From the cell containing the given text, extract its center point as (X, Y) coordinate. 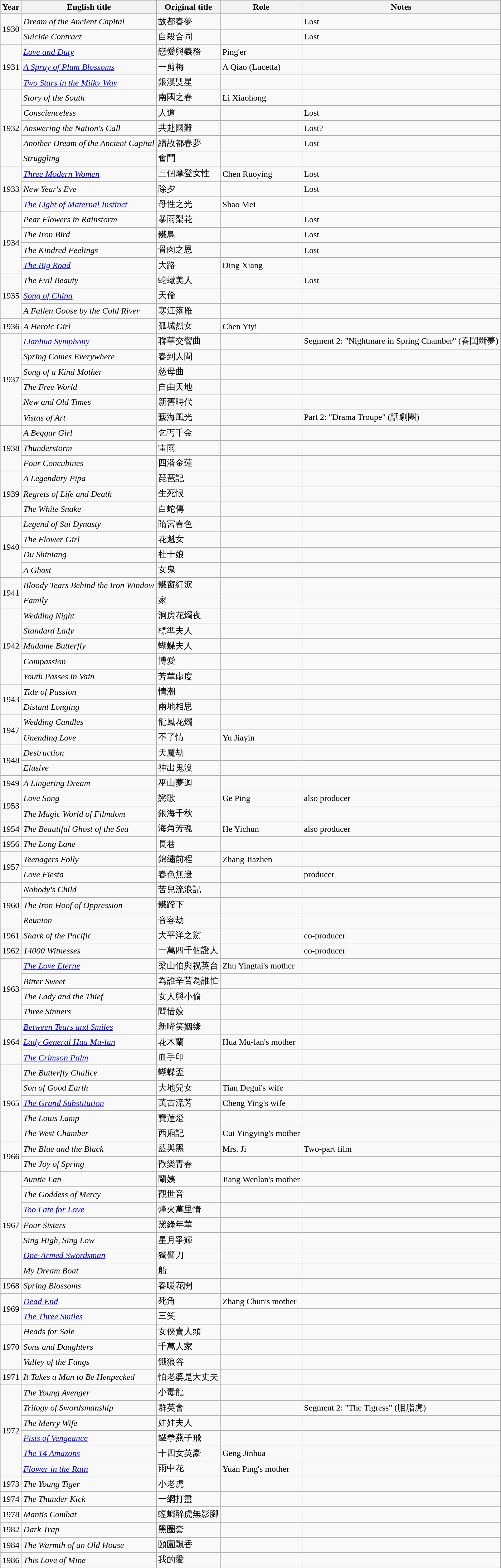
Wedding Night (89, 616)
1936 (11, 326)
Dead End (89, 1301)
蝴蝶盃 (188, 1073)
共赴國難 (188, 128)
Geng Jinhua (261, 1454)
Notes (402, 7)
群英會 (188, 1408)
Original title (188, 7)
白蛇傳 (188, 509)
鐵蹄下 (188, 905)
1933 (11, 189)
1939 (11, 494)
Answering the Nation's Call (89, 128)
家 (188, 601)
Son of Good Earth (89, 1088)
新啼笑姻緣 (188, 1027)
娃娃夫人 (188, 1423)
寒江落雁 (188, 311)
A Legendary Pipa (89, 479)
Legend of Sui Dynasty (89, 524)
Spring Comes Everywhere (89, 356)
天倫 (188, 296)
烽火萬里情 (188, 1210)
A Beggar Girl (89, 433)
Love Fiesta (89, 875)
兩地相思 (188, 707)
銀漢雙星 (188, 82)
1961 (11, 936)
雨中花 (188, 1469)
頤園飄香 (188, 1545)
The Butterfly Chalice (89, 1073)
The Blue and the Black (89, 1149)
Li Xiaohong (261, 98)
Mrs. Ji (261, 1149)
Dream of the Ancient Capital (89, 21)
1971 (11, 1377)
暴雨梨花 (188, 220)
1943 (11, 699)
怕老婆是大丈夫 (188, 1377)
1940 (11, 547)
A Lingering Dream (89, 783)
奮鬥 (188, 159)
1931 (11, 67)
女俠賣人頭 (188, 1331)
Bitter Sweet (89, 981)
春到人間 (188, 356)
A Qiao (Lucetta) (261, 67)
14000 Witnesses (89, 951)
餓狼谷 (188, 1362)
This Love of Mine (89, 1560)
Distant Longing (89, 707)
龍鳳花燭 (188, 722)
故都春夢 (188, 21)
1970 (11, 1347)
The Beautiful Ghost of the Sea (89, 829)
The Big Road (89, 266)
The Grand Substitution (89, 1103)
孤城烈女 (188, 326)
The Long Lane (89, 844)
Suicide Contract (89, 37)
1942 (11, 646)
1947 (11, 730)
除夕 (188, 189)
The Lotus Lamp (89, 1118)
苦兒流浪記 (188, 890)
Too Late for Love (89, 1210)
標準夫人 (188, 631)
The West Chamber (89, 1134)
Chen Ruoying (261, 174)
1974 (11, 1499)
Tide of Passion (89, 692)
Auntie Lan (89, 1180)
The 14 Amazons (89, 1454)
閰惜姣 (188, 1011)
1953 (11, 806)
寶蓮燈 (188, 1118)
1982 (11, 1530)
The Merry Wife (89, 1423)
Hua Mu-lan's mother (261, 1042)
The Three Smiles (89, 1316)
我的愛 (188, 1560)
Nobody's Child (89, 890)
Love Song (89, 799)
Teenagers Folly (89, 860)
1948 (11, 760)
1972 (11, 1430)
自由天地 (188, 387)
Shao Mei (261, 205)
洞房花燭夜 (188, 616)
The Magic World of Filmdom (89, 814)
Cheng Ying's wife (261, 1103)
鐵拳燕子飛 (188, 1438)
1978 (11, 1515)
1960 (11, 905)
錦繡前程 (188, 860)
Heads for Sale (89, 1331)
The Warmth of an Old House (89, 1545)
Spring Blossoms (89, 1286)
1937 (11, 379)
博愛 (188, 661)
為誰辛苦為誰忙 (188, 981)
黛綠年華 (188, 1225)
不了情 (188, 737)
The Iron Bird (89, 235)
English title (89, 7)
1956 (11, 844)
New and Old Times (89, 402)
Fists of Vengeance (89, 1438)
Reunion (89, 921)
慈母曲 (188, 372)
戀歌 (188, 799)
Love and Duty (89, 52)
Flower in the Rain (89, 1469)
蛇蠍美人 (188, 281)
生死恨 (188, 494)
Struggling (89, 159)
1966 (11, 1156)
Ping'er (261, 52)
Two Stars in the Milky Way (89, 82)
1964 (11, 1042)
Three Sinners (89, 1011)
1932 (11, 128)
1968 (11, 1286)
星月爭輝 (188, 1241)
Youth Passes in Vain (89, 676)
Madame Butterfly (89, 646)
Bloody Tears Behind the Iron Window (89, 586)
The Young Tiger (89, 1484)
Four Concubines (89, 463)
Song of China (89, 296)
母性之光 (188, 205)
十四女英豪 (188, 1454)
1963 (11, 989)
Family (89, 601)
1938 (11, 448)
新舊時代 (188, 402)
長巷 (188, 844)
千萬人家 (188, 1347)
自殺合同 (188, 37)
1967 (11, 1225)
Yuan Ping's mother (261, 1469)
One-Armed Swordsman (89, 1256)
1934 (11, 242)
A Ghost (89, 570)
銀海千秋 (188, 814)
Lianhua Symphony (89, 341)
Elusive (89, 768)
Two-part film (402, 1149)
1965 (11, 1103)
杜十娘 (188, 555)
Lady General Hua Mu-lan (89, 1042)
The Free World (89, 387)
聯華交響曲 (188, 341)
芳華虛度 (188, 676)
The White Snake (89, 509)
The Goddess of Mercy (89, 1195)
西廂記 (188, 1134)
人道 (188, 113)
梁山伯與祝英台 (188, 966)
情潮 (188, 692)
血手印 (188, 1057)
A Fallen Goose by the Cold River (89, 311)
海角芳魂 (188, 829)
Shark of the Pacific (89, 936)
Thunderstorm (89, 448)
The Lady and the Thief (89, 996)
春色無邊 (188, 875)
Regrets of Life and Death (89, 494)
Valley of the Fangs (89, 1362)
Four Sisters (89, 1225)
神出鬼沒 (188, 768)
The Joy of Spring (89, 1164)
The Young Avenger (89, 1392)
大路 (188, 266)
Destruction (89, 753)
天魔劫 (188, 753)
1957 (11, 867)
Sons and Daughters (89, 1347)
四潘金蓮 (188, 463)
Jiang Wenlan's mother (261, 1180)
Compassion (89, 661)
A Spray of Plum Blossoms (89, 67)
Role (261, 7)
Segment 2: "Nightmare in Spring Chamber" (春閨斷夢) (402, 341)
歡樂青春 (188, 1164)
Conscienceless (89, 113)
1949 (11, 783)
Segment 2: "The Tigress" (胭脂虎) (402, 1408)
Trilogy of Swordsmanship (89, 1408)
1984 (11, 1545)
琵琶記 (188, 479)
續故都春夢 (188, 143)
Story of the South (89, 98)
螳螂醉虎無影腳 (188, 1515)
The Iron Hoof of Oppression (89, 905)
音容劫 (188, 921)
一網打盡 (188, 1499)
New Year's Eve (89, 189)
1962 (11, 951)
春暖花開 (188, 1286)
Between Tears and Smiles (89, 1027)
鐵鳥 (188, 235)
My Dream Boat (89, 1271)
Chen Yiyi (261, 326)
蝴蝶夫人 (188, 646)
南國之春 (188, 98)
雷雨 (188, 448)
The Love Eterne (89, 966)
黑圈套 (188, 1530)
船 (188, 1271)
Zhang Chun's mother (261, 1301)
三笑 (188, 1316)
Lost? (402, 128)
萬古流芳 (188, 1103)
Ding Xiang (261, 266)
鐵窗紅淚 (188, 586)
1941 (11, 593)
He Yichun (261, 829)
一萬四千個證人 (188, 951)
Sing High, Sing Low (89, 1241)
1986 (11, 1560)
小老虎 (188, 1484)
花魁女 (188, 540)
獨臂刀 (188, 1256)
Pear Flowers in Rainstorm (89, 220)
一剪梅 (188, 67)
Part 2: "Drama Troupe" (話劇團) (402, 417)
Yu Jiayin (261, 737)
Song of a Kind Mother (89, 372)
Zhu Yingtai's mother (261, 966)
大地兒女 (188, 1088)
Mantis Combat (89, 1515)
蘭姨 (188, 1180)
隋宮春色 (188, 524)
Three Modern Women (89, 174)
大平洋之鯊 (188, 936)
The Flower Girl (89, 540)
1954 (11, 829)
死角 (188, 1301)
1930 (11, 29)
Cui Yingying's mother (261, 1134)
Ge Ping (261, 799)
藍與黑 (188, 1149)
Year (11, 7)
Standard Lady (89, 631)
1935 (11, 296)
骨肉之恩 (188, 250)
1969 (11, 1309)
三個摩登女性 (188, 174)
1973 (11, 1484)
女人與小偷 (188, 996)
巫山夢迴 (188, 783)
花木蘭 (188, 1042)
The Crimson Palm (89, 1057)
The Light of Maternal Instinct (89, 205)
小毒龍 (188, 1392)
Vistas of Art (89, 417)
The Evil Beauty (89, 281)
Tian Degui's wife (261, 1088)
The Thunder Kick (89, 1499)
It Takes a Man to Be Henpecked (89, 1377)
A Heroic Girl (89, 326)
Zhang Jiazhen (261, 860)
女鬼 (188, 570)
觀世音 (188, 1195)
The Kindred Feelings (89, 250)
乞丐千金 (188, 433)
Another Dream of the Ancient Capital (89, 143)
Du Shiniang (89, 555)
藝海風光 (188, 417)
Wedding Candles (89, 722)
producer (402, 875)
Unending Love (89, 737)
Dark Trap (89, 1530)
戀愛與義務 (188, 52)
